Return the [x, y] coordinate for the center point of the cell that contains the specified text.  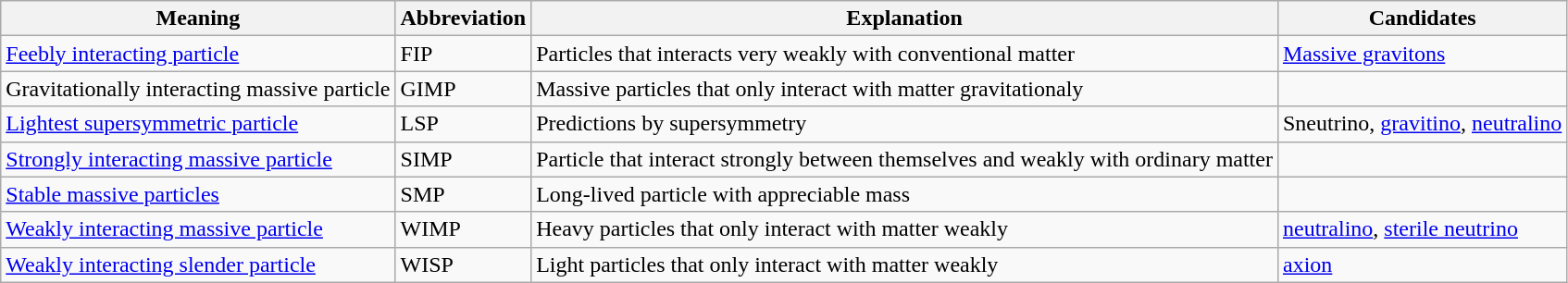
LSP [463, 124]
Predictions by supersymmetry [905, 124]
Abbreviation [463, 18]
Massive gravitons [1422, 54]
neutralino, sterile neutrino [1422, 229]
Massive particles that only interact with matter gravitationaly [905, 89]
Strongly interacting massive particle [198, 159]
GIMP [463, 89]
Meaning [198, 18]
Long-lived particle with appreciable mass [905, 194]
axion [1422, 265]
Particle that interact strongly between themselves and weakly with ordinary matter [905, 159]
Explanation [905, 18]
Candidates [1422, 18]
SIMP [463, 159]
Particles that interacts very weakly with conventional matter [905, 54]
Weakly interacting slender particle [198, 265]
SMP [463, 194]
WISP [463, 265]
Stable massive particles [198, 194]
Feebly interacting particle [198, 54]
Sneutrino, gravitino, neutralino [1422, 124]
Gravitationally interacting massive particle [198, 89]
WIMP [463, 229]
Lightest supersymmetric particle [198, 124]
FIP [463, 54]
Weakly interacting massive particle [198, 229]
Light particles that only interact with matter weakly [905, 265]
Heavy particles that only interact with matter weakly [905, 229]
